Return the [x, y] coordinate for the center point of the cell that contains the specified text.  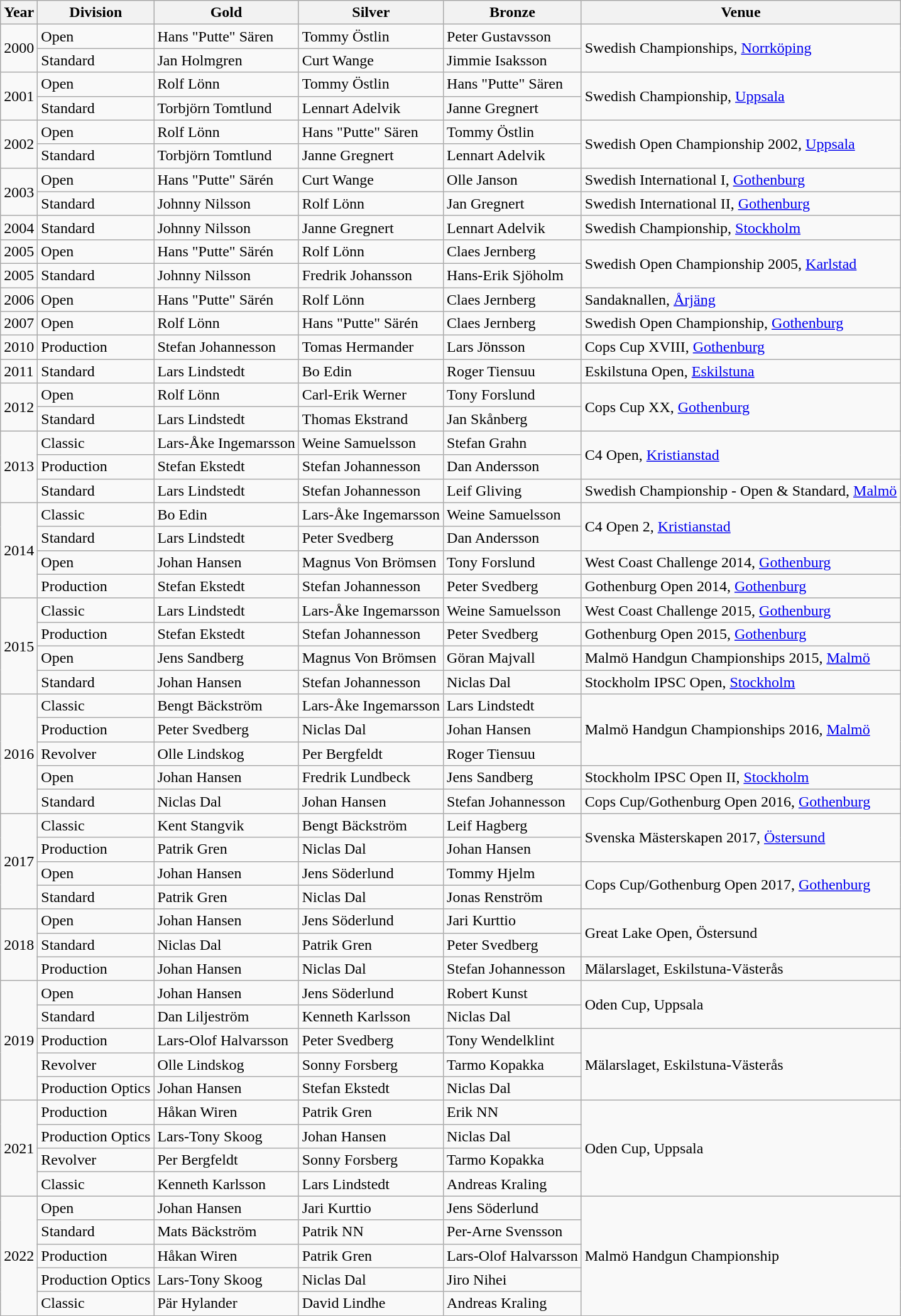
Gold [226, 13]
Tomas Hermander [371, 347]
2006 [19, 300]
Jan Holmgren [226, 60]
Cops Cup XVIII, Gothenburg [741, 347]
Swedish Championship, Uppsala [741, 96]
Silver [371, 13]
Leif Hagberg [513, 825]
Cops Cup/Gothenburg Open 2016, Gothenburg [741, 802]
Svenska Mästerskapen 2017, Östersund [741, 837]
Jonas Renström [513, 897]
Jan Gregnert [513, 204]
2019 [19, 1040]
Erik NN [513, 1112]
C4 Open 2, Kristianstad [741, 526]
Year [19, 13]
2016 [19, 754]
Per-Arne Svensson [513, 1232]
Swedish International I, Gothenburg [741, 180]
Malmö Handgun Championships 2016, Malmö [741, 730]
Great Lake Open, Östersund [741, 933]
Dan Liljeström [226, 1016]
Patrik NN [371, 1232]
2003 [19, 192]
West Coast Challenge 2014, Gothenburg [741, 562]
Venue [741, 13]
Bronze [513, 13]
Stockholm IPSC Open, Stockholm [741, 682]
Swedish Open Championship, Gothenburg [741, 324]
2022 [19, 1256]
Cops Cup/Gothenburg Open 2017, Gothenburg [741, 885]
2012 [19, 407]
Division [96, 13]
Fredrik Lundbeck [371, 778]
2018 [19, 945]
2002 [19, 144]
Jimmie Isaksson [513, 60]
2011 [19, 371]
2004 [19, 227]
2015 [19, 646]
Robert Kunst [513, 992]
Jiro Nihei [513, 1280]
Stockholm IPSC Open II, Stockholm [741, 778]
Eskilstuna Open, Eskilstuna [741, 371]
Stefan Grahn [513, 443]
Swedish International II, Gothenburg [741, 204]
Peter Gustavsson [513, 36]
Tony Wendelklint [513, 1040]
Jan Skånberg [513, 419]
Cops Cup XX, Gothenburg [741, 407]
Kent Stangvik [226, 825]
2000 [19, 48]
Thomas Ekstrand [371, 419]
Malmö Handgun Championship [741, 1256]
Mats Bäckström [226, 1232]
Göran Majvall [513, 658]
Swedish Championships, Norrköping [741, 48]
Swedish Championship - Open & Standard, Malmö [741, 491]
West Coast Challenge 2015, Gothenburg [741, 610]
Leif Gliving [513, 491]
Olle Janson [513, 180]
2001 [19, 96]
2021 [19, 1148]
Pär Hylander [226, 1303]
2013 [19, 467]
Fredrik Johansson [371, 275]
2010 [19, 347]
Malmö Handgun Championships 2015, Malmö [741, 658]
Gothenburg Open 2015, Gothenburg [741, 634]
2014 [19, 550]
Tommy Hjelm [513, 873]
C4 Open, Kristianstad [741, 455]
Swedish Championship, Stockholm [741, 227]
Gothenburg Open 2014, Gothenburg [741, 586]
Hans-Erik Sjöholm [513, 275]
2007 [19, 324]
2017 [19, 861]
Carl-Erik Werner [371, 395]
David Lindhe [371, 1303]
Swedish Open Championship 2002, Uppsala [741, 144]
Swedish Open Championship 2005, Karlstad [741, 263]
Lars Jönsson [513, 347]
Sandaknallen, Årjäng [741, 300]
